Output the (X, Y) coordinate of the center of the cell containing the given text.  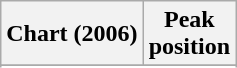
Chart (2006) (72, 34)
Peakposition (189, 34)
